Provide the [x, y] coordinate of the cell's center where the given text is located.  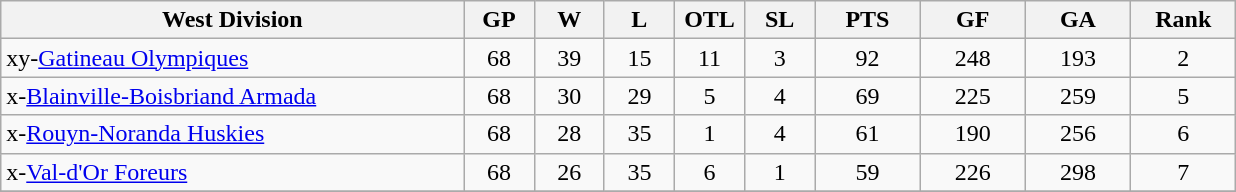
West Division [232, 20]
x-Rouyn-Noranda Huskies [232, 134]
GP [499, 20]
GA [1078, 20]
OTL [709, 20]
3 [780, 58]
226 [972, 172]
11 [709, 58]
92 [868, 58]
190 [972, 134]
28 [569, 134]
7 [1184, 172]
x-Val-d'Or Foreurs [232, 172]
xy-Gatineau Olympiques [232, 58]
29 [639, 96]
GF [972, 20]
59 [868, 172]
69 [868, 96]
x-Blainville-Boisbriand Armada [232, 96]
L [639, 20]
15 [639, 58]
225 [972, 96]
2 [1184, 58]
W [569, 20]
61 [868, 134]
30 [569, 96]
298 [1078, 172]
259 [1078, 96]
SL [780, 20]
256 [1078, 134]
Rank [1184, 20]
248 [972, 58]
PTS [868, 20]
193 [1078, 58]
39 [569, 58]
26 [569, 172]
